Provide the [X, Y] coordinate of the cell's center where the given text is located.  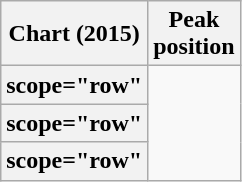
Chart (2015) [74, 34]
Peakposition [194, 34]
